Pinpoint the cell where the given text exists, returning its [X, Y] midpoint coordinate. 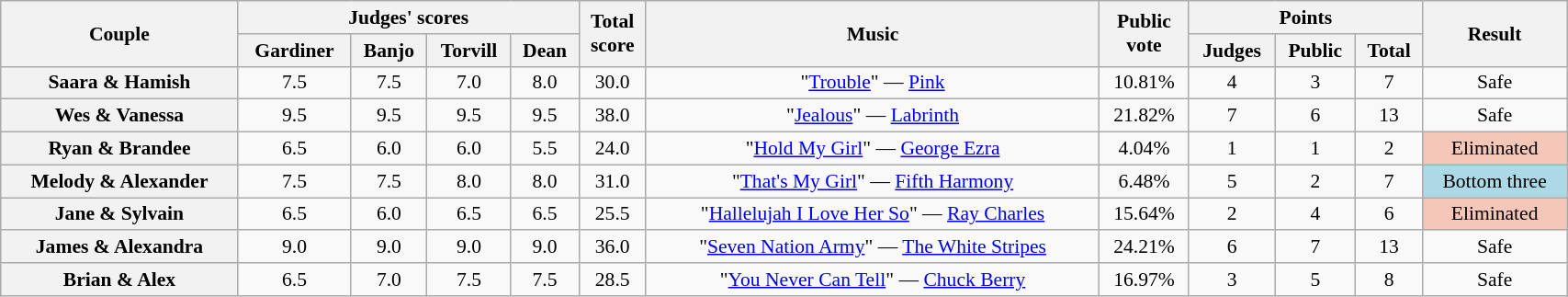
30.0 [612, 83]
31.0 [612, 181]
"Jealous" — Labrinth [873, 116]
"That's My Girl" — Fifth Harmony [873, 181]
28.5 [612, 280]
Music [873, 33]
Judges' scores [408, 17]
6.48% [1145, 181]
Bottom three [1495, 181]
"Hallelujah I Love Her So" — Ray Charles [873, 214]
15.64% [1145, 214]
Public [1315, 51]
Banjo [389, 51]
Melody & Alexander [119, 181]
Ryan & Brandee [119, 149]
24.21% [1145, 247]
Wes & Vanessa [119, 116]
8 [1389, 280]
Couple [119, 33]
Saara & Hamish [119, 83]
"You Never Can Tell" — Chuck Berry [873, 280]
"Trouble" — Pink [873, 83]
4.04% [1145, 149]
James & Alexandra [119, 247]
"Hold My Girl" — George Ezra [873, 149]
10.81% [1145, 83]
Total [1389, 51]
36.0 [612, 247]
5.5 [545, 149]
Judges [1232, 51]
16.97% [1145, 280]
Torvill [468, 51]
21.82% [1145, 116]
25.5 [612, 214]
24.0 [612, 149]
Dean [545, 51]
Publicvote [1145, 33]
"Seven Nation Army" — The White Stripes [873, 247]
38.0 [612, 116]
Brian & Alex [119, 280]
Totalscore [612, 33]
Gardiner [294, 51]
Result [1495, 33]
Points [1305, 17]
Jane & Sylvain [119, 214]
